Identify which cell holds the provided text, then report its (x, y) central coordinate. 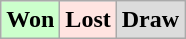
Won (30, 20)
Draw (150, 20)
Lost (88, 20)
